Return the (x, y) coordinate for the center point of the cell that contains the specified text.  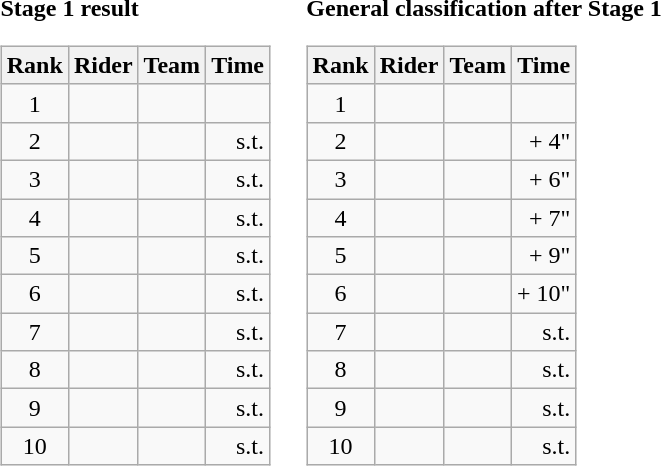
+ 9" (543, 256)
+ 7" (543, 217)
+ 4" (543, 141)
+ 6" (543, 179)
+ 10" (543, 294)
